Determine the [x, y] coordinate at the center of the cell enclosing the given text.  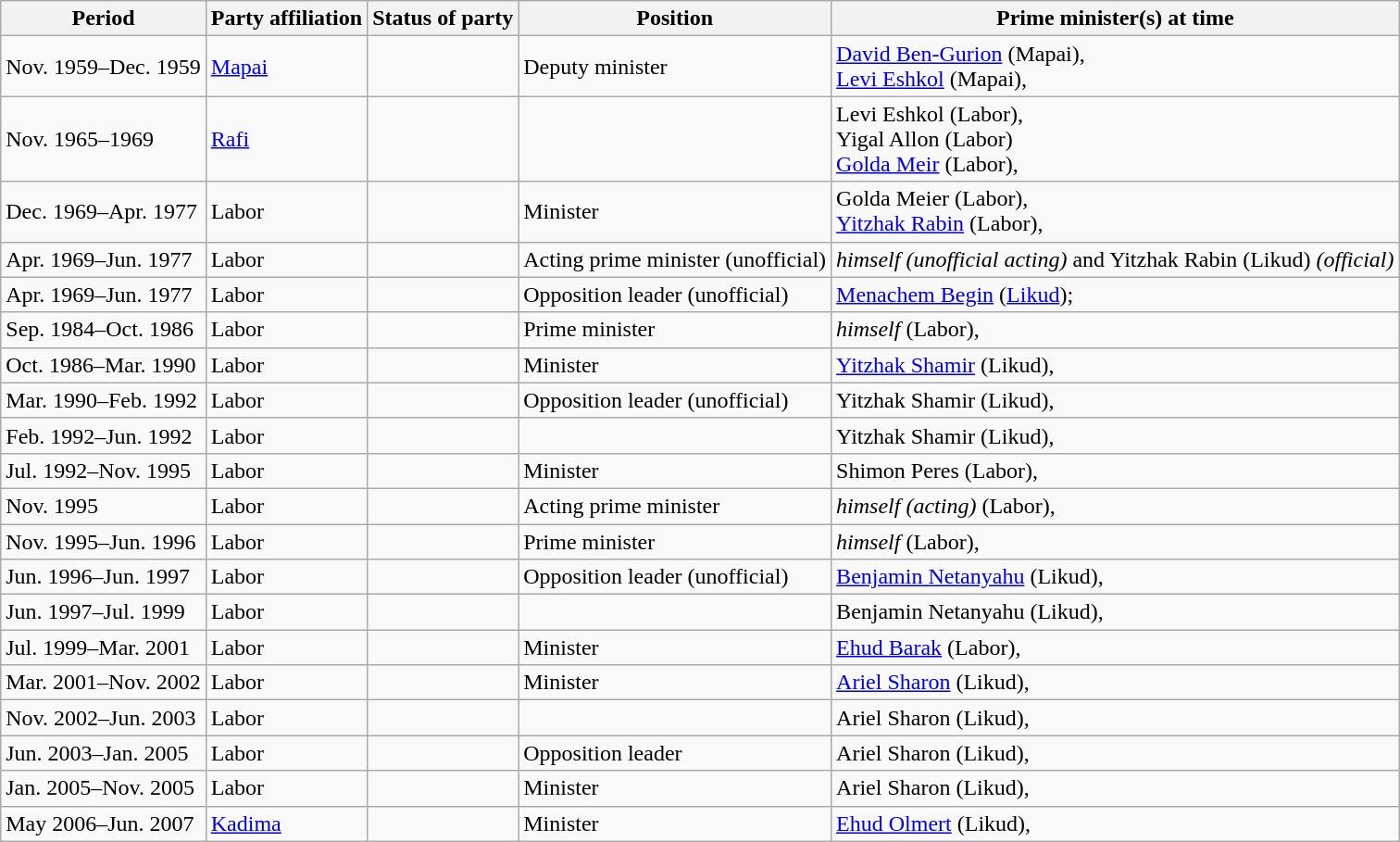
Position [675, 19]
Status of party [443, 19]
Ehud Olmert (Likud), [1115, 823]
Mar. 2001–Nov. 2002 [104, 683]
Rafi [286, 139]
Nov. 1995 [104, 506]
Opposition leader [675, 753]
Levi Eshkol (Labor), Yigal Allon (Labor) Golda Meir (Labor), [1115, 139]
Nov. 2002–Jun. 2003 [104, 718]
Menachem Begin (Likud); [1115, 295]
Mar. 1990–Feb. 1992 [104, 400]
Sep. 1984–Oct. 1986 [104, 330]
Prime minister(s) at time [1115, 19]
Acting prime minister (unofficial) [675, 259]
Acting prime minister [675, 506]
Jun. 1997–Jul. 1999 [104, 612]
Jun. 1996–Jun. 1997 [104, 577]
Deputy minister [675, 67]
Party affiliation [286, 19]
himself (unofficial acting) and Yitzhak Rabin (Likud) (official) [1115, 259]
Mapai [286, 67]
Shimon Peres (Labor), [1115, 471]
Nov. 1965–1969 [104, 139]
Jul. 1992–Nov. 1995 [104, 471]
himself (acting) (Labor), [1115, 506]
May 2006–Jun. 2007 [104, 823]
Nov. 1995–Jun. 1996 [104, 542]
David Ben-Gurion (Mapai), Levi Eshkol (Mapai), [1115, 67]
Period [104, 19]
Jan. 2005–Nov. 2005 [104, 788]
Jun. 2003–Jan. 2005 [104, 753]
Dec. 1969–Apr. 1977 [104, 211]
Feb. 1992–Jun. 1992 [104, 435]
Oct. 1986–Mar. 1990 [104, 365]
Kadima [286, 823]
Golda Meier (Labor), Yitzhak Rabin (Labor), [1115, 211]
Jul. 1999–Mar. 2001 [104, 647]
Nov. 1959–Dec. 1959 [104, 67]
Ehud Barak (Labor), [1115, 647]
